Identify which cell holds the provided text, then report its [x, y] central coordinate. 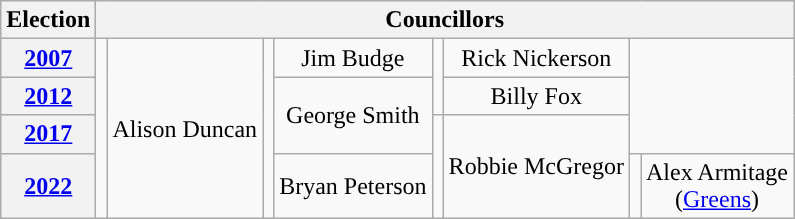
2012 [48, 96]
2017 [48, 134]
Election [48, 20]
Councillors [445, 20]
George Smith [353, 115]
Alison Duncan [185, 128]
Robbie McGregor [536, 166]
Jim Budge [353, 58]
2007 [48, 58]
Alex Armitage(Greens) [716, 186]
Billy Fox [536, 96]
Bryan Peterson [353, 186]
2022 [48, 186]
Rick Nickerson [536, 58]
